Return the [X, Y] coordinate for the center point of the cell that contains the specified text.  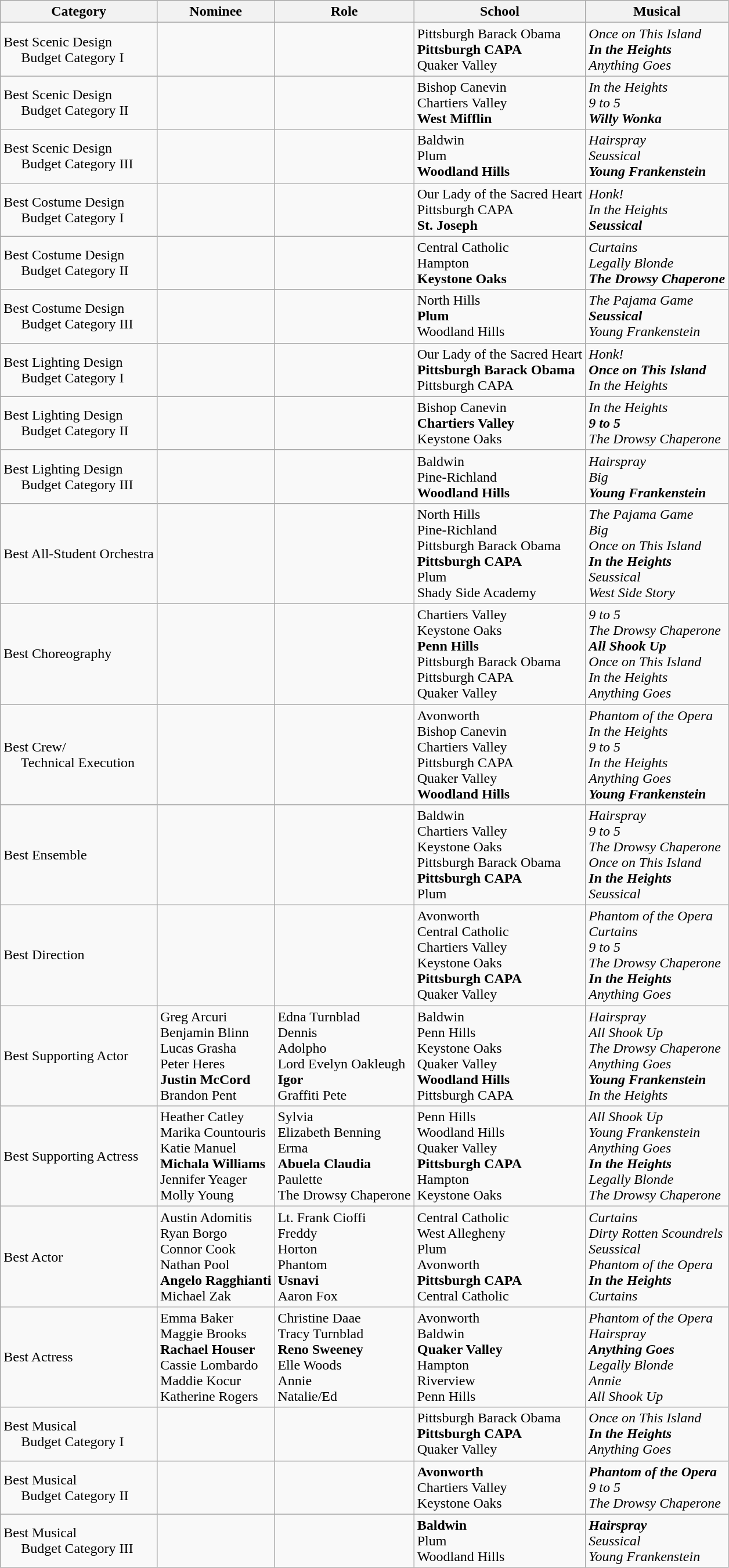
Best Crew/ Technical Execution [79, 754]
BaldwinPine-RichlandWoodland Hills [500, 476]
The Pajama GameSeussicalYoung Frankenstein [657, 316]
Our Lady of the Sacred HeartPittsburgh Barack ObamaPittsburgh CAPA [500, 370]
In the Heights9 to 5Willy Wonka [657, 103]
AvonworthChartiers ValleyKeystone Oaks [500, 1487]
School [500, 12]
SylviaElizabeth BenningErmaAbuela ClaudiaPauletteThe Drowsy Chaperone [344, 1156]
Emma BakerMaggie BrooksRachael HouserCassie LombardoMaddie KocurKatherine Rogers [215, 1357]
Greg ArcuriBenjamin BlinnLucas GrashaPeter HeresJustin McCordBrandon Pent [215, 1056]
HairsprayBigYoung Frankenstein [657, 476]
Best Costume Design Budget Category II [79, 263]
Best Scenic Design Budget Category II [79, 103]
Central CatholicWest AlleghenyPlumAvonworthPittsburgh CAPACentral Catholic [500, 1257]
Lt. Frank CioffiFreddyHortonPhantomUsnaviAaron Fox [344, 1257]
AvonworthBishop CanevinChartiers ValleyPittsburgh CAPAQuaker ValleyWoodland Hills [500, 754]
AvonworthBaldwinQuaker ValleyHamptonRiverviewPenn Hills [500, 1357]
Best Lighting Design Budget Category II [79, 423]
HairsprayAll Shook UpThe Drowsy ChaperoneAnything GoesYoung FrankensteinIn the Heights [657, 1056]
In the Heights9 to 5The Drowsy Chaperone [657, 423]
Bishop CanevinChartiers ValleyKeystone Oaks [500, 423]
Penn HillsWoodland HillsQuaker ValleyPittsburgh CAPAHamptonKeystone Oaks [500, 1156]
Best Actress [79, 1357]
BaldwinPenn HillsKeystone OaksQuaker ValleyWoodland HillsPittsburgh CAPA [500, 1056]
Best Ensemble [79, 855]
Edna TurnbladDennisAdolphoLord Evelyn OakleughIgorGraffiti Pete [344, 1056]
BaldwinChartiers ValleyKeystone OaksPittsburgh Barack ObamaPittsburgh CAPAPlum [500, 855]
CurtainsLegally BlondeThe Drowsy Chaperone [657, 263]
Best Scenic Design Budget Category III [79, 156]
Best Scenic Design Budget Category I [79, 49]
Phantom of the OperaCurtains9 to 5The Drowsy ChaperoneIn the HeightsAnything Goes [657, 955]
North HillsPlumWoodland Hills [500, 316]
Best Direction [79, 955]
Phantom of the OperaIn the Heights9 to 5In the HeightsAnything GoesYoung Frankenstein [657, 754]
AvonworthCentral CatholicChartiers ValleyKeystone OaksPittsburgh CAPAQuaker Valley [500, 955]
Best Supporting Actress [79, 1156]
Phantom of the OperaHairsprayAnything GoesLegally BlondeAnnieAll Shook Up [657, 1357]
Best Musical Budget Category I [79, 1434]
Best Costume Design Budget Category III [79, 316]
Best Actor [79, 1257]
North HillsPine-RichlandPittsburgh Barack ObamaPittsburgh CAPAPlumShady Side Academy [500, 554]
Our Lady of the Sacred HeartPittsburgh CAPASt. Joseph [500, 209]
Best Costume Design Budget Category I [79, 209]
Category [79, 12]
Best All-Student Orchestra [79, 554]
All Shook UpYoung FrankensteinAnything GoesIn the HeightsLegally BlondeThe Drowsy Chaperone [657, 1156]
Best Supporting Actor [79, 1056]
Best Lighting Design Budget Category III [79, 476]
Role [344, 12]
Bishop CanevinChartiers ValleyWest Mifflin [500, 103]
Best Musical Budget Category III [79, 1541]
Musical [657, 12]
Best Choreography [79, 653]
Central CatholicHamptonKeystone Oaks [500, 263]
Honk!Once on This IslandIn the Heights [657, 370]
Austin AdomitisRyan BorgoConnor CookNathan PoolAngelo RagghiantiMichael Zak [215, 1257]
CurtainsDirty Rotten ScoundrelsSeussicalPhantom of the OperaIn the HeightsCurtains [657, 1257]
Hairspray9 to 5The Drowsy ChaperoneOnce on This IslandIn the HeightsSeussical [657, 855]
Chartiers ValleyKeystone OaksPenn HillsPittsburgh Barack ObamaPittsburgh CAPAQuaker Valley [500, 653]
Honk!In the HeightsSeussical [657, 209]
The Pajama GameBigOnce on This IslandIn the HeightsSeussicalWest Side Story [657, 554]
Heather CatleyMarika CountourisKatie ManuelMichala WilliamsJennifer YeagerMolly Young [215, 1156]
Nominee [215, 12]
Best Musical Budget Category II [79, 1487]
9 to 5The Drowsy ChaperoneAll Shook UpOnce on This IslandIn the HeightsAnything Goes [657, 653]
Phantom of the Opera9 to 5The Drowsy Chaperone [657, 1487]
Christine DaaeTracy TurnbladReno SweeneyElle WoodsAnnieNatalie/Ed [344, 1357]
Best Lighting Design Budget Category I [79, 370]
